Scan for the cell matching the given text and deliver its (X, Y) coordinate at center. 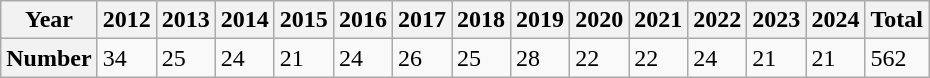
26 (422, 58)
2016 (362, 20)
2013 (186, 20)
2023 (776, 20)
2019 (540, 20)
2012 (126, 20)
2014 (244, 20)
2018 (482, 20)
2022 (718, 20)
Total (897, 20)
2017 (422, 20)
2020 (600, 20)
28 (540, 58)
562 (897, 58)
2024 (836, 20)
34 (126, 58)
Year (49, 20)
2021 (658, 20)
2015 (304, 20)
Number (49, 58)
